Determine the (X, Y) coordinate at the center of the cell enclosing the given text.  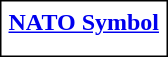
NATO Symbol (84, 22)
